For the text-containing cell, return its midpoint in [x, y] coordinate format. 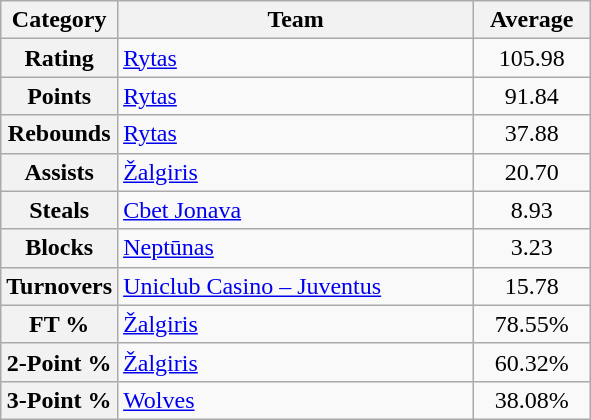
20.70 [532, 172]
Uniclub Casino – Juventus [296, 286]
Assists [60, 172]
60.32% [532, 362]
Points [60, 96]
Wolves [296, 400]
Steals [60, 210]
Neptūnas [296, 248]
FT % [60, 324]
Rebounds [60, 134]
15.78 [532, 286]
Turnovers [60, 286]
Team [296, 20]
91.84 [532, 96]
Cbet Jonava [296, 210]
105.98 [532, 58]
37.88 [532, 134]
Rating [60, 58]
38.08% [532, 400]
8.93 [532, 210]
Blocks [60, 248]
78.55% [532, 324]
Category [60, 20]
3.23 [532, 248]
Average [532, 20]
2-Point % [60, 362]
3-Point % [60, 400]
